Pinpoint the cell where the given text exists, returning its [x, y] midpoint coordinate. 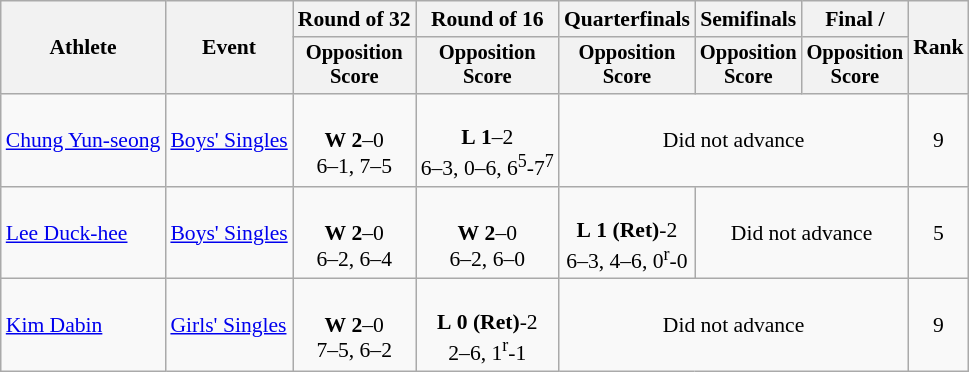
Round of 16 [488, 19]
Lee Duck-hee [84, 233]
Rank [938, 48]
W 2–0 7–5, 6–2 [354, 325]
Final / [856, 19]
W 2–0 6–2, 6–0 [488, 233]
Quarterfinals [627, 19]
Kim Dabin [84, 325]
W 2–0 6–2, 6–4 [354, 233]
L 1–2 6–3, 0–6, 65-77 [488, 140]
W 2–0 6–1, 7–5 [354, 140]
L 0 (Ret)-2 2–6, 1r-1 [488, 325]
Event [228, 48]
L 1 (Ret)-2 6–3, 4–6, 0r-0 [627, 233]
Chung Yun-seong [84, 140]
Semifinals [748, 19]
Athlete [84, 48]
5 [938, 233]
Girls' Singles [228, 325]
Round of 32 [354, 19]
